For the text-containing cell, return its midpoint in (x, y) coordinate format. 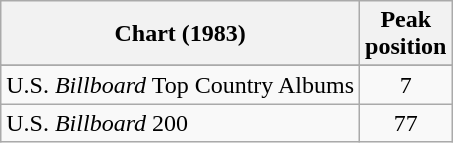
Peakposition (406, 34)
Chart (1983) (180, 34)
U.S. Billboard Top Country Albums (180, 85)
77 (406, 123)
7 (406, 85)
U.S. Billboard 200 (180, 123)
